Determine the [X, Y] coordinate at the center of the cell enclosing the given text.  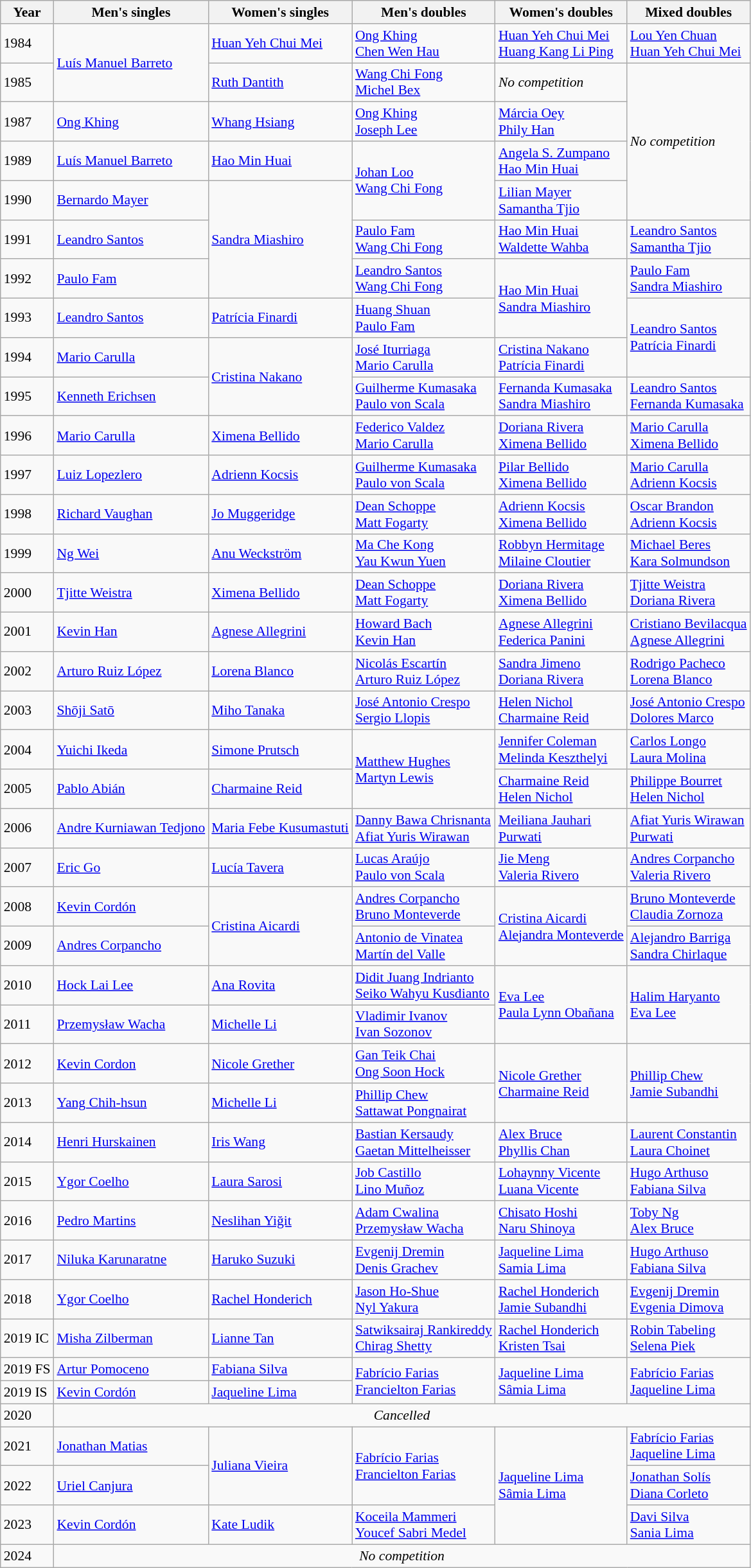
Halim Haryanto Eva Lee [689, 1005]
1985 [27, 82]
Adrienn Kocsis Ximena Bellido [561, 514]
Eric Go [131, 867]
2019 IC [27, 1338]
Lucas Araújo Paulo von Scala [424, 867]
Cristina Nakano Patrícia Finardi [561, 357]
1992 [27, 279]
Nicole Grether Charmaine Reid [561, 1083]
Márcia Oey Phily Han [561, 122]
Pablo Abián [131, 788]
Bruno Monteverde Claudia Zornoza [689, 907]
José Antonio Crespo Dolores Marco [689, 710]
2021 [27, 1446]
Danny Bawa Chrisnanta Afiat Yuris Wirawan [424, 828]
Cristina Aicardi [280, 927]
2014 [27, 1142]
2011 [27, 1025]
2007 [27, 867]
Przemysław Wacha [131, 1025]
2003 [27, 710]
Jaqueline Lima [280, 1393]
2019 FS [27, 1370]
2006 [27, 828]
Andre Kurniawan Tedjono [131, 828]
Year [27, 12]
Federico Valdez Mario Carulla [424, 435]
Rachel Honderich [280, 1300]
1999 [27, 553]
2012 [27, 1063]
Cristina Nakano [280, 377]
Ana Rovita [280, 985]
Lucía Tavera [280, 867]
Oscar Brandon Adrienn Kocsis [689, 514]
Cristiano Bevilacqua Agnese Allegrini [689, 632]
Michael Beres Kara Solmundson [689, 553]
2008 [27, 907]
Kenneth Erichsen [131, 397]
Pedro Martins [131, 1221]
2010 [27, 985]
Ng Wei [131, 553]
Anu Weckström [280, 553]
1993 [27, 318]
Sandra Miashiro [280, 239]
Hock Lai Lee [131, 985]
Patrícia Finardi [280, 318]
José Iturriaga Mario Carulla [424, 357]
Arturo Ruiz López [131, 672]
Laura Sarosi [280, 1181]
2009 [27, 946]
Kevin Han [131, 632]
2000 [27, 593]
Women's singles [280, 12]
Men's doubles [424, 12]
Nicolás Escartín Arturo Ruiz López [424, 672]
Ong Khing Joseph Lee [424, 122]
2015 [27, 1181]
Hao Min Huai Waldette Wahba [561, 239]
Sandra Jimeno Doriana Rivera [561, 672]
Kevin Cordon [131, 1063]
2017 [27, 1260]
Pilar Bellido Ximena Bellido [561, 475]
Nicole Grether [280, 1063]
Jonathan Solís Diana Corleto [689, 1486]
Yuichi Ikeda [131, 750]
1984 [27, 44]
Adam Cwalina Przemysław Wacha [424, 1221]
Jonathan Matias [131, 1446]
Ma Che Kong Yau Kwun Yuen [424, 553]
Simone Prutsch [280, 750]
Toby Ng Alex Bruce [689, 1221]
1987 [27, 122]
Ong Khing [131, 122]
Howard Bach Kevin Han [424, 632]
1997 [27, 475]
Jo Muggeridge [280, 514]
2001 [27, 632]
Bastian Kersaudy Gaetan Mittelheisser [424, 1142]
2005 [27, 788]
Evgenij Dremin Denis Grachev [424, 1260]
2016 [27, 1221]
Alejandro Barriga Sandra Chirlaque [689, 946]
Phillip Chew Jamie Subandhi [689, 1083]
Huan Yeh Chui Mei Huang Kang Li Ping [561, 44]
Henri Hurskainen [131, 1142]
1998 [27, 514]
Niluka Karunaratne [131, 1260]
2022 [27, 1486]
Afiat Yuris Wirawan Purwati [689, 828]
2020 [27, 1415]
Mixed doubles [689, 12]
Chisato Hoshi Naru Shinoya [561, 1221]
Johan Loo Wang Chi Fong [424, 180]
Cancelled [402, 1415]
2002 [27, 672]
Paulo Fam Wang Chi Fong [424, 239]
Robin Tabeling Selena Piek [689, 1338]
Andres Corpancho [131, 946]
Lilian Mayer Samantha Tjio [561, 200]
Men's singles [131, 12]
Job Castillo Lino Muñoz [424, 1181]
Andres Corpancho Bruno Monteverde [424, 907]
Paulo Fam [131, 279]
Bernardo Mayer [131, 200]
Agnese Allegrini [280, 632]
Jason Ho-Shue Nyl Yakura [424, 1300]
Whang Hsiang [280, 122]
Misha Zilberman [131, 1338]
Andres Corpancho Valeria Rivero [689, 867]
Artur Pomoceno [131, 1370]
Mario Carulla Ximena Bellido [689, 435]
2024 [27, 1556]
Matthew Hughes Martyn Lewis [424, 769]
Alex Bruce Phyllis Chan [561, 1142]
1989 [27, 161]
Didit Juang Indrianto Seiko Wahyu Kusdianto [424, 985]
Fernanda Kumasaka Sandra Miashiro [561, 397]
Vladimir Ivanov Ivan Sozonov [424, 1025]
2004 [27, 750]
Women's doubles [561, 12]
2013 [27, 1103]
Miho Tanaka [280, 710]
1991 [27, 239]
Mario Carulla Adrienn Kocsis [689, 475]
Rachel Honderich Kristen Tsai [561, 1338]
Charmaine Reid Helen Nichol [561, 788]
Leandro Santos Fernanda Kumasaka [689, 397]
Cristina Aicardi Alejandra Monteverde [561, 927]
Tjitte Weistra Doriana Rivera [689, 593]
Hao Min Huai [280, 161]
Ong Khing Chen Wen Hau [424, 44]
Luiz Lopezlero [131, 475]
Jie Meng Valeria Rivero [561, 867]
Gan Teik Chai Ong Soon Hock [424, 1063]
Kate Ludik [280, 1524]
1990 [27, 200]
Philippe Bourret Helen Nichol [689, 788]
Jennifer Coleman Melinda Keszthelyi [561, 750]
Paulo Fam Sandra Miashiro [689, 279]
Huang Shuan Paulo Fam [424, 318]
Evgenij Dremin Evgenia Dimova [689, 1300]
Uriel Canjura [131, 1486]
Satwiksairaj Rankireddy Chirag Shetty [424, 1338]
Eva Lee Paula Lynn Obañana [561, 1005]
Koceila Mammeri Youcef Sabri Medel [424, 1524]
Lohaynny Vicente Luana Vicente [561, 1181]
Maria Febe Kusumastuti [280, 828]
Helen Nichol Charmaine Reid [561, 710]
Haruko Suzuki [280, 1260]
José Antonio Crespo Sergio Llopis [424, 710]
Leandro Santos Wang Chi Fong [424, 279]
Jaqueline Lima Samia Lima [561, 1260]
1994 [27, 357]
Meiliana Jauhari Purwati [561, 828]
Antonio de Vinatea Martín del Valle [424, 946]
Carlos Longo Laura Molina [689, 750]
Adrienn Kocsis [280, 475]
Rodrigo Pacheco Lorena Blanco [689, 672]
Neslihan Yiğit [280, 1221]
Tjitte Weistra [131, 593]
Robbyn Hermitage Milaine Cloutier [561, 553]
Ruth Dantith [280, 82]
Agnese Allegrini Federica Panini [561, 632]
Davi Silva Sania Lima [689, 1524]
Leandro Santos Patrícia Finardi [689, 338]
2019 IS [27, 1393]
1996 [27, 435]
2018 [27, 1300]
Rachel Honderich Jamie Subandhi [561, 1300]
Hao Min Huai Sandra Miashiro [561, 299]
Juliana Vieira [280, 1466]
Shōji Satō [131, 710]
Leandro Santos Samantha Tjio [689, 239]
1995 [27, 397]
Lianne Tan [280, 1338]
Lou Yen Chuan Huan Yeh Chui Mei [689, 44]
Huan Yeh Chui Mei [280, 44]
Lorena Blanco [280, 672]
Wang Chi Fong Michel Bex [424, 82]
Charmaine Reid [280, 788]
Phillip Chew Sattawat Pongnairat [424, 1103]
Iris Wang [280, 1142]
Angela S. Zumpano Hao Min Huai [561, 161]
Richard Vaughan [131, 514]
Laurent Constantin Laura Choinet [689, 1142]
Yang Chih-hsun [131, 1103]
2023 [27, 1524]
Fabiana Silva [280, 1370]
